Capture the cell that displays the provided text and extract its (x, y) central coordinate. 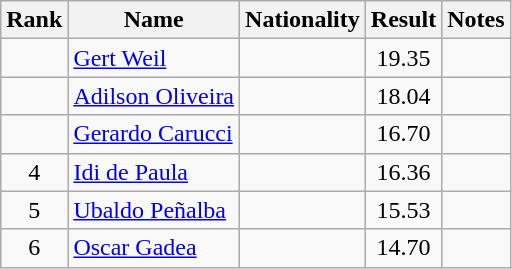
16.70 (403, 134)
Idi de Paula (154, 172)
Notes (476, 20)
Rank (34, 20)
15.53 (403, 210)
Result (403, 20)
Name (154, 20)
18.04 (403, 96)
Gert Weil (154, 58)
Oscar Gadea (154, 248)
Nationality (303, 20)
4 (34, 172)
16.36 (403, 172)
Gerardo Carucci (154, 134)
6 (34, 248)
5 (34, 210)
19.35 (403, 58)
Ubaldo Peñalba (154, 210)
14.70 (403, 248)
Adilson Oliveira (154, 96)
